Search for the cell housing the specified text and yield its [X, Y] center coordinate. 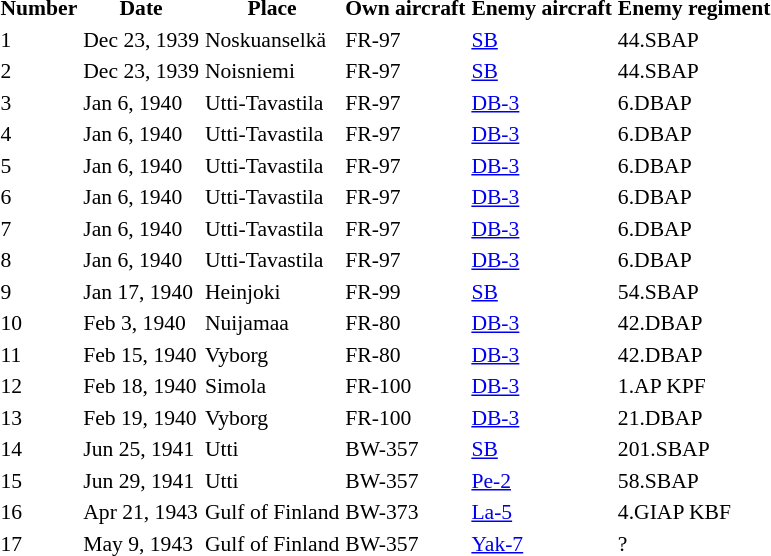
54.SBAP [694, 292]
La-5 [542, 512]
Simola [272, 386]
BW-373 [406, 512]
FR-99 [406, 292]
21.DBAP [694, 418]
Noskuanselkä [272, 40]
Jun 29, 1941 [142, 480]
Gulf of Finland [272, 512]
Feb 18, 1940 [142, 386]
Feb 15, 1940 [142, 354]
Jun 25, 1941 [142, 449]
Nuijamaa [272, 323]
Pe-2 [542, 480]
Feb 3, 1940 [142, 323]
Jan 17, 1940 [142, 292]
58.SBAP [694, 480]
Heinjoki [272, 292]
1.AP KPF [694, 386]
4.GIAP KBF [694, 512]
201.SBAP [694, 449]
Noisniemi [272, 71]
Feb 19, 1940 [142, 418]
Apr 21, 1943 [142, 512]
